Identify which cell holds the provided text, then report its (X, Y) central coordinate. 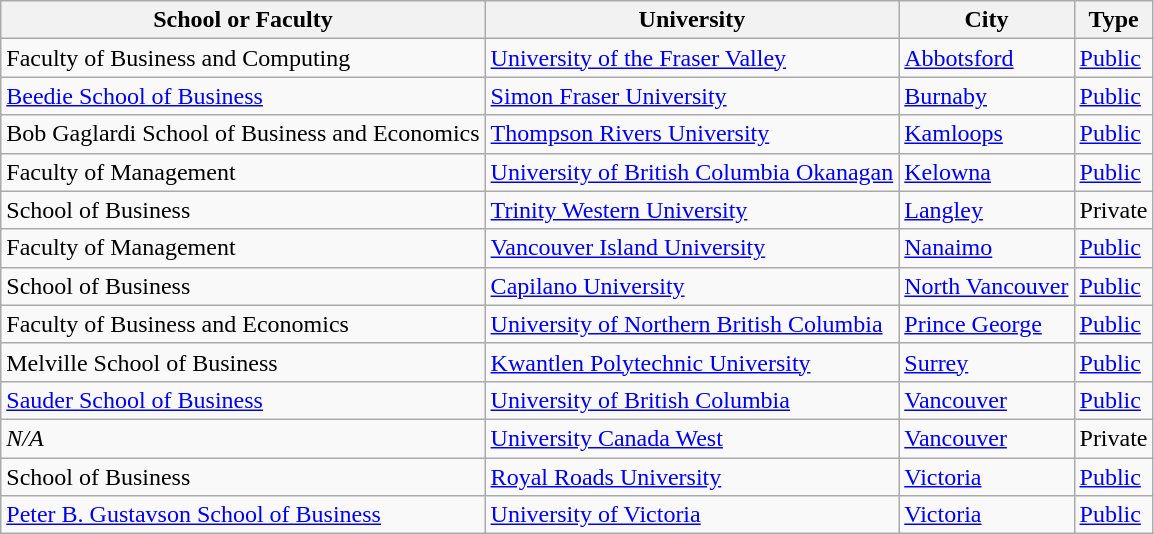
North Vancouver (986, 286)
Royal Roads University (692, 477)
Burnaby (986, 96)
Faculty of Business and Economics (243, 324)
Bob Gaglardi School of Business and Economics (243, 134)
Surrey (986, 362)
Vancouver Island University (692, 248)
City (986, 20)
Nanaimo (986, 248)
School or Faculty (243, 20)
University of British Columbia Okanagan (692, 172)
Kwantlen Polytechnic University (692, 362)
University of Northern British Columbia (692, 324)
Faculty of Business and Computing (243, 58)
Abbotsford (986, 58)
Kelowna (986, 172)
Langley (986, 210)
University of British Columbia (692, 400)
Kamloops (986, 134)
University of Victoria (692, 515)
Peter B. Gustavson School of Business (243, 515)
Simon Fraser University (692, 96)
Sauder School of Business (243, 400)
University Canada West (692, 438)
University of the Fraser Valley (692, 58)
Capilano University (692, 286)
Prince George (986, 324)
Melville School of Business (243, 362)
Type (1114, 20)
Trinity Western University (692, 210)
Thompson Rivers University (692, 134)
University (692, 20)
Beedie School of Business (243, 96)
N/A (243, 438)
